Find where the given text appears and provide that cell's center as [X, Y] coordinate. 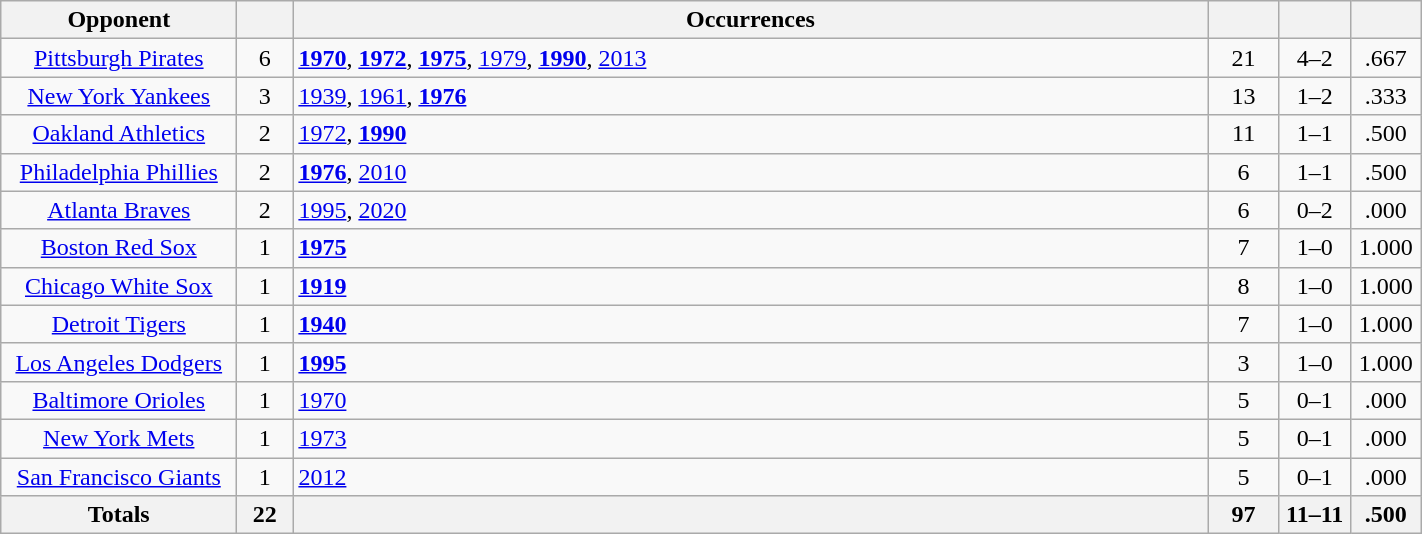
0–2 [1314, 210]
8 [1244, 286]
Atlanta Braves [119, 210]
13 [1244, 96]
1975 [750, 248]
Oakland Athletics [119, 134]
New York Mets [119, 438]
4–2 [1314, 58]
Pittsburgh Pirates [119, 58]
2012 [750, 477]
1970 [750, 400]
1939, 1961, 1976 [750, 96]
1995 [750, 362]
97 [1244, 515]
.333 [1386, 96]
San Francisco Giants [119, 477]
New York Yankees [119, 96]
1919 [750, 286]
Occurrences [750, 20]
1995, 2020 [750, 210]
1970, 1972, 1975, 1979, 1990, 2013 [750, 58]
1976, 2010 [750, 172]
Philadelphia Phillies [119, 172]
1–2 [1314, 96]
Boston Red Sox [119, 248]
22 [265, 515]
1972, 1990 [750, 134]
11–11 [1314, 515]
1940 [750, 324]
Los Angeles Dodgers [119, 362]
Baltimore Orioles [119, 400]
11 [1244, 134]
Totals [119, 515]
1973 [750, 438]
21 [1244, 58]
Chicago White Sox [119, 286]
Detroit Tigers [119, 324]
Opponent [119, 20]
.667 [1386, 58]
